Provide the (x, y) coordinate of the cell's center where the given text is located.  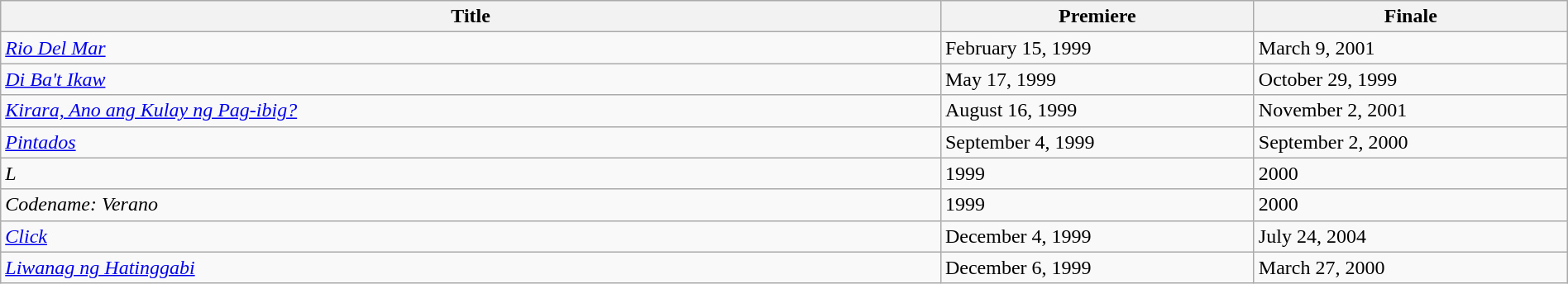
Finale (1411, 17)
December 6, 1999 (1097, 267)
July 24, 2004 (1411, 236)
Liwanag ng Hatinggabi (471, 267)
October 29, 1999 (1411, 79)
Pintados (471, 142)
Rio Del Mar (471, 48)
Title (471, 17)
Kirara, Ano ang Kulay ng Pag-ibig? (471, 111)
Di Ba't Ikaw (471, 79)
November 2, 2001 (1411, 111)
August 16, 1999 (1097, 111)
May 17, 1999 (1097, 79)
Click (471, 236)
December 4, 1999 (1097, 236)
March 9, 2001 (1411, 48)
September 2, 2000 (1411, 142)
L (471, 173)
Premiere (1097, 17)
Codename: Verano (471, 205)
February 15, 1999 (1097, 48)
September 4, 1999 (1097, 142)
March 27, 2000 (1411, 267)
